Determine the (x, y) coordinate at the center of the cell enclosing the given text.  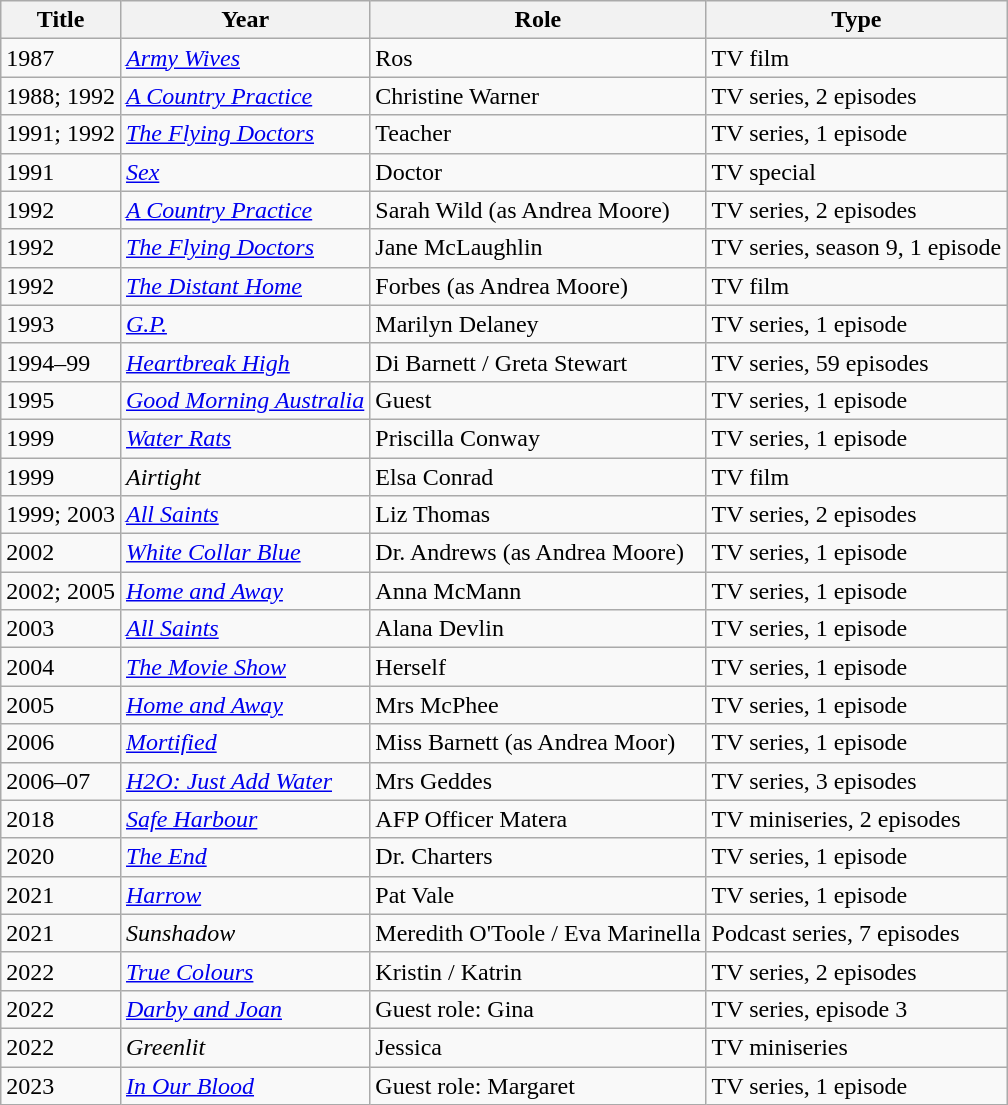
Title (61, 20)
The End (244, 857)
Jane McLaughlin (538, 248)
Marilyn Delaney (538, 324)
G.P. (244, 324)
2002; 2005 (61, 591)
TV miniseries, 2 episodes (856, 819)
Heartbreak High (244, 362)
1987 (61, 58)
2023 (61, 1085)
TV series, 59 episodes (856, 362)
TV special (856, 172)
The Distant Home (244, 286)
Forbes (as Andrea Moore) (538, 286)
Christine Warner (538, 96)
1991 (61, 172)
2006 (61, 743)
Sex (244, 172)
Meredith O'Toole / Eva Marinella (538, 933)
AFP Officer Matera (538, 819)
Pat Vale (538, 895)
Army Wives (244, 58)
Jessica (538, 1047)
2018 (61, 819)
Guest (538, 400)
Dr. Charters (538, 857)
1995 (61, 400)
2005 (61, 705)
Airtight (244, 477)
Podcast series, 7 episodes (856, 933)
Guest role: Gina (538, 1009)
TV series, episode 3 (856, 1009)
Mortified (244, 743)
Priscilla Conway (538, 438)
Ros (538, 58)
Dr. Andrews (as Andrea Moore) (538, 553)
Miss Barnett (as Andrea Moor) (538, 743)
Liz Thomas (538, 515)
Teacher (538, 134)
Guest role: Margaret (538, 1085)
Year (244, 20)
2003 (61, 629)
Role (538, 20)
Safe Harbour (244, 819)
2004 (61, 667)
1993 (61, 324)
Alana Devlin (538, 629)
1999; 2003 (61, 515)
Kristin / Katrin (538, 971)
Harrow (244, 895)
Di Barnett / Greta Stewart (538, 362)
The Movie Show (244, 667)
Elsa Conrad (538, 477)
Mrs Geddes (538, 781)
1988; 1992 (61, 96)
Type (856, 20)
2020 (61, 857)
TV series, 3 episodes (856, 781)
Doctor (538, 172)
Anna McMann (538, 591)
Water Rats (244, 438)
White Collar Blue (244, 553)
Greenlit (244, 1047)
Mrs McPhee (538, 705)
2002 (61, 553)
1991; 1992 (61, 134)
TV series, season 9, 1 episode (856, 248)
H2O: Just Add Water (244, 781)
1994–99 (61, 362)
Good Morning Australia (244, 400)
Darby and Joan (244, 1009)
TV miniseries (856, 1047)
Sarah Wild (as Andrea Moore) (538, 210)
Herself (538, 667)
Sunshadow (244, 933)
2006–07 (61, 781)
In Our Blood (244, 1085)
True Colours (244, 971)
